Find where the given text appears and provide that cell's center as [x, y] coordinate. 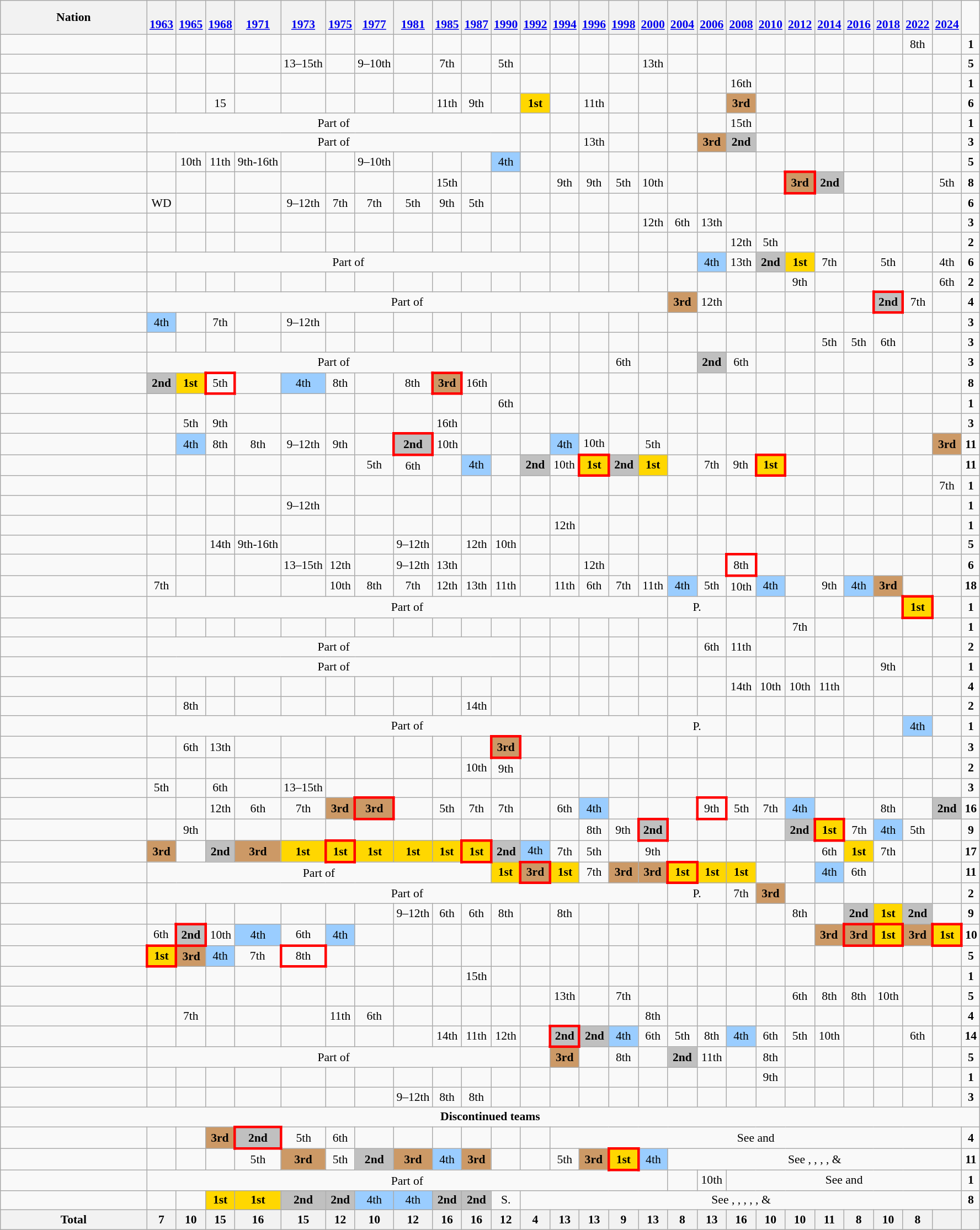
2012 [800, 18]
2024 [947, 18]
1985 [447, 18]
Nation [74, 18]
S. [505, 1200]
1981 [413, 18]
2004 [682, 18]
17 [971, 851]
1965 [191, 18]
See , , , , , & [741, 1200]
1990 [505, 18]
14 [971, 1036]
1977 [374, 18]
1971 [258, 18]
1968 [220, 18]
2018 [888, 18]
2006 [712, 18]
2016 [859, 18]
1973 [303, 18]
2008 [741, 18]
Discontinued teams [490, 1117]
WD [161, 203]
2014 [829, 18]
2010 [770, 18]
1996 [594, 18]
18 [971, 586]
7 [161, 1220]
1992 [535, 18]
1994 [565, 18]
1987 [477, 18]
2022 [917, 18]
1998 [624, 18]
2000 [652, 18]
1975 [340, 18]
Total [74, 1220]
1963 [161, 18]
See , , , , & [814, 1160]
